From the cell containing the given text, extract its center point as (X, Y) coordinate. 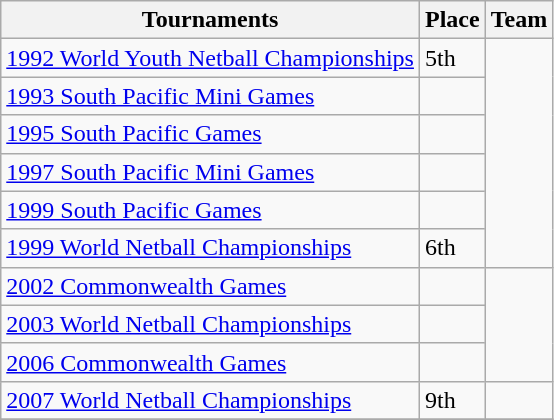
1999 World Netball Championships (210, 248)
2007 World Netball Championships (210, 400)
6th (452, 248)
5th (452, 58)
Team (519, 20)
2002 Commonwealth Games (210, 286)
1997 South Pacific Mini Games (210, 172)
Place (452, 20)
2006 Commonwealth Games (210, 362)
1995 South Pacific Games (210, 134)
1992 World Youth Netball Championships (210, 58)
2003 World Netball Championships (210, 324)
1999 South Pacific Games (210, 210)
1993 South Pacific Mini Games (210, 96)
9th (452, 400)
Tournaments (210, 20)
